Output the (x, y) coordinate of the center of the cell containing the given text.  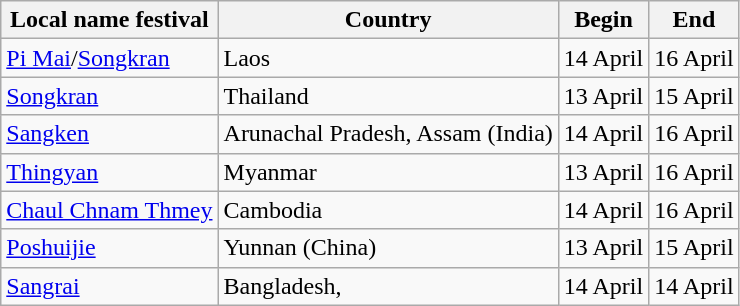
Country (388, 20)
Arunachal Pradesh, Assam (India) (388, 134)
End (694, 20)
Thingyan (110, 172)
Sangken (110, 134)
Yunnan (China) (388, 248)
Cambodia (388, 210)
Begin (603, 20)
Chaul Chnam Thmey (110, 210)
Sangrai (110, 286)
Bangladesh, (388, 286)
Songkran (110, 96)
Thailand (388, 96)
Laos (388, 58)
Pi Mai/Songkran (110, 58)
Poshuijie (110, 248)
Myanmar (388, 172)
Local name festival (110, 20)
